Determine the (x, y) coordinate at the center of the cell enclosing the given text.  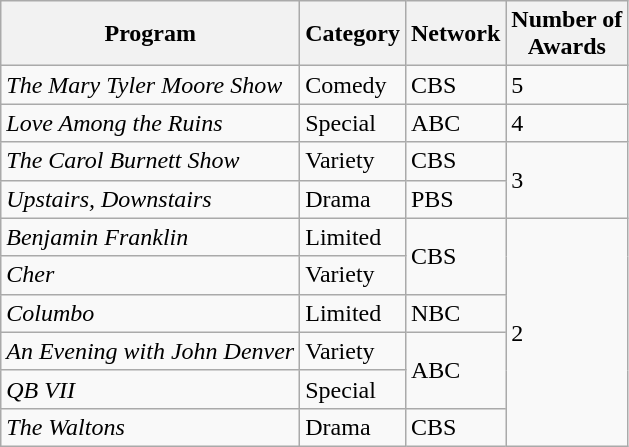
Upstairs, Downstairs (150, 199)
QB VII (150, 389)
The Carol Burnett Show (150, 161)
5 (567, 85)
Love Among the Ruins (150, 123)
Comedy (353, 85)
4 (567, 123)
The Waltons (150, 427)
An Evening with John Denver (150, 351)
2 (567, 332)
Columbo (150, 313)
Benjamin Franklin (150, 237)
PBS (455, 199)
3 (567, 180)
Cher (150, 275)
Program (150, 34)
Category (353, 34)
NBC (455, 313)
The Mary Tyler Moore Show (150, 85)
Number ofAwards (567, 34)
Network (455, 34)
